Identify which cell holds the provided text, then report its [x, y] central coordinate. 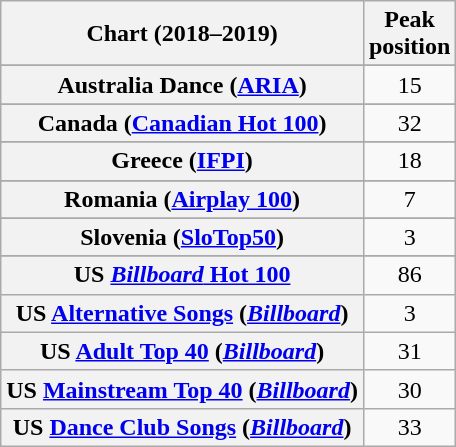
18 [409, 161]
15 [409, 85]
Peakposition [409, 34]
86 [409, 275]
Slovenia (SloTop50) [182, 237]
US Adult Top 40 (Billboard) [182, 351]
7 [409, 199]
US Mainstream Top 40 (Billboard) [182, 389]
US Alternative Songs (Billboard) [182, 313]
Canada (Canadian Hot 100) [182, 123]
US Dance Club Songs (Billboard) [182, 427]
Romania (Airplay 100) [182, 199]
US Billboard Hot 100 [182, 275]
31 [409, 351]
Australia Dance (ARIA) [182, 85]
Greece (IFPI) [182, 161]
33 [409, 427]
30 [409, 389]
Chart (2018–2019) [182, 34]
32 [409, 123]
